Capture the cell that displays the provided text and extract its [x, y] central coordinate. 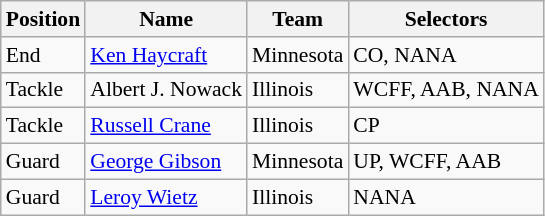
Name [166, 19]
UP, WCFF, AAB [446, 162]
Team [298, 19]
CO, NANA [446, 55]
WCFF, AAB, NANA [446, 90]
George Gibson [166, 162]
Ken Haycraft [166, 55]
Position [43, 19]
Selectors [446, 19]
NANA [446, 197]
Leroy Wietz [166, 197]
Russell Crane [166, 126]
End [43, 55]
CP [446, 126]
Albert J. Nowack [166, 90]
